Extract the (x, y) coordinate from the center of the cell holding the provided text.  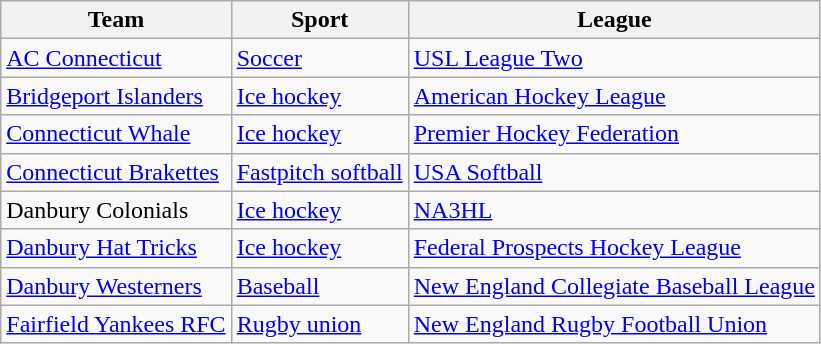
Fairfield Yankees RFC (116, 324)
American Hockey League (614, 96)
Danbury Westerners (116, 286)
Connecticut Brakettes (116, 172)
Fastpitch softball (320, 172)
USL League Two (614, 58)
Bridgeport Islanders (116, 96)
Rugby union (320, 324)
USA Softball (614, 172)
Premier Hockey Federation (614, 134)
New England Collegiate Baseball League (614, 286)
Soccer (320, 58)
Federal Prospects Hockey League (614, 248)
Danbury Hat Tricks (116, 248)
Danbury Colonials (116, 210)
New England Rugby Football Union (614, 324)
League (614, 20)
NA3HL (614, 210)
Baseball (320, 286)
Sport (320, 20)
Team (116, 20)
Connecticut Whale (116, 134)
AC Connecticut (116, 58)
